Identify which cell holds the provided text, then report its [X, Y] central coordinate. 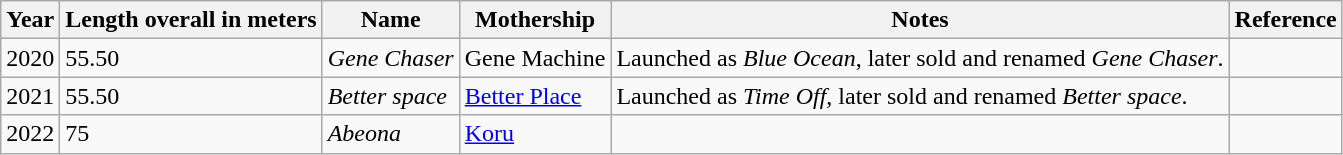
Length overall in meters [191, 20]
Koru [535, 134]
Launched as Time Off, later sold and renamed Better space. [920, 96]
Better space [390, 96]
2020 [30, 58]
Name [390, 20]
Reference [1286, 20]
75 [191, 134]
Abeona [390, 134]
Launched as Blue Ocean, later sold and renamed Gene Chaser. [920, 58]
2021 [30, 96]
Better Place [535, 96]
2022 [30, 134]
Notes [920, 20]
Year [30, 20]
Mothership [535, 20]
Gene Machine [535, 58]
Gene Chaser [390, 58]
